Capture the cell that displays the provided text and extract its [X, Y] central coordinate. 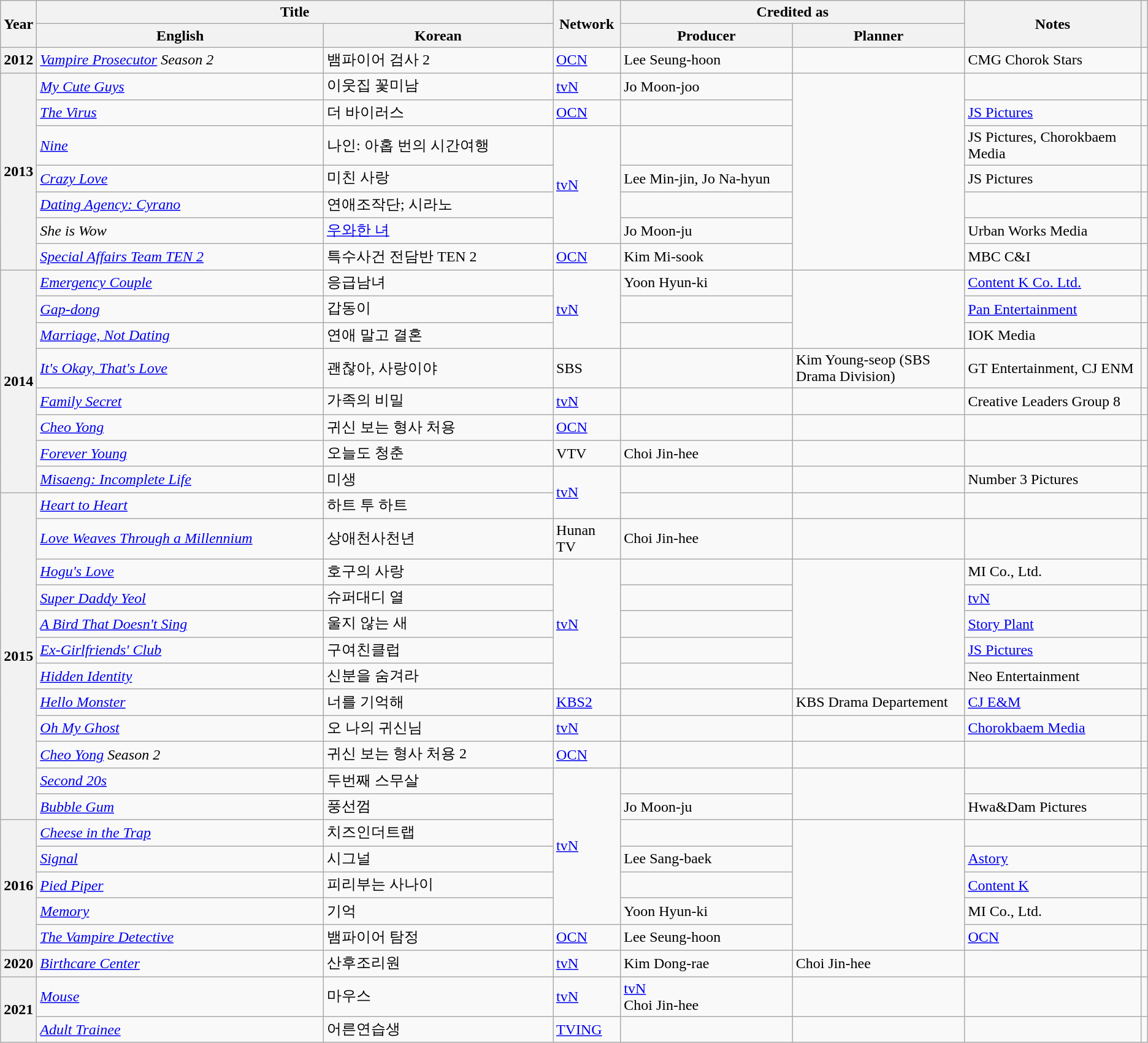
Year [18, 24]
Heart to Heart [180, 506]
English [180, 36]
미생 [438, 480]
오 나의 귀신님 [438, 729]
귀신 보는 형사 처용 [438, 427]
Love Weaves Through a Millennium [180, 539]
Cheo Yong [180, 427]
Gap-dong [180, 309]
Kim Dong-rae [706, 963]
Hogu's Love [180, 572]
Super Daddy Yeol [180, 598]
너를 기억해 [438, 702]
SBS [587, 368]
치즈인더트랩 [438, 833]
신분을 숨겨라 [438, 676]
마우스 [438, 996]
Creative Leaders Group 8 [1052, 401]
It's Okay, That's Love [180, 368]
Crazy Love [180, 179]
Chorokbaem Media [1052, 729]
Second 20s [180, 780]
Lee Sang-baek [706, 859]
특수사건 전담반 TEN 2 [438, 256]
Title [295, 12]
기억 [438, 912]
Credited as [792, 12]
2016 [18, 885]
Astory [1052, 859]
Nine [180, 146]
Marriage, Not Dating [180, 335]
The Virus [180, 113]
JS Pictures, Chorokbaem Media [1052, 146]
Bubble Gum [180, 807]
더 바이러스 [438, 113]
Adult Trainee [180, 1030]
괜찮아, 사랑이야 [438, 368]
오늘도 청춘 [438, 454]
연애조작단; 시라노 [438, 205]
Number 3 Pictures [1052, 480]
KBS Drama Departement [878, 702]
Pied Piper [180, 885]
Hwa&Dam Pictures [1052, 807]
Kim Young-seop (SBS Drama Division) [878, 368]
Korean [438, 36]
응급남녀 [438, 283]
연애 말고 결혼 [438, 335]
귀신 보는 형사 처용 2 [438, 755]
갑동이 [438, 309]
Story Plant [1052, 625]
Memory [180, 912]
Hello Monster [180, 702]
CJ E&M [1052, 702]
Family Secret [180, 401]
울지 않는 새 [438, 625]
Forever Young [180, 454]
Birthcare Center [180, 963]
호구의 사랑 [438, 572]
Content K Co. Ltd. [1052, 283]
하트 투 하트 [438, 506]
Jo Moon-joo [706, 86]
Notes [1052, 24]
Network [587, 24]
IOK Media [1052, 335]
My Cute Guys [180, 86]
피리부는 사나이 [438, 885]
Hidden Identity [180, 676]
MBC C&I [1052, 256]
뱀파이어 탐정 [438, 937]
Oh My Ghost [180, 729]
tvNChoi Jin-hee [706, 996]
KBS2 [587, 702]
2020 [18, 963]
풍선껌 [438, 807]
미친 사랑 [438, 179]
Special Affairs Team TEN 2 [180, 256]
TVING [587, 1030]
2015 [18, 656]
Hunan TV [587, 539]
이웃집 꽃미남 [438, 86]
나인: 아홉 번의 시간여행 [438, 146]
2021 [18, 1010]
She is Wow [180, 231]
가족의 비밀 [438, 401]
Mouse [180, 996]
Misaeng: Incomplete Life [180, 480]
CMG Chorok Stars [1052, 60]
Pan Entertainment [1052, 309]
뱀파이어 검사 2 [438, 60]
Cheese in the Trap [180, 833]
Cheo Yong Season 2 [180, 755]
Signal [180, 859]
Content K [1052, 885]
Dating Agency: Cyrano [180, 205]
2013 [18, 171]
어른연습생 [438, 1030]
두번째 스무살 [438, 780]
우와한 녀 [438, 231]
상애천사천년 [438, 539]
산후조리원 [438, 963]
A Bird That Doesn't Sing [180, 625]
Producer [706, 36]
GT Entertainment, CJ ENM [1052, 368]
The Vampire Detective [180, 937]
Kim Mi-sook [706, 256]
Neo Entertainment [1052, 676]
Planner [878, 36]
Ex-Girlfriends' Club [180, 650]
2012 [18, 60]
Emergency Couple [180, 283]
구여친클럽 [438, 650]
Vampire Prosecutor Season 2 [180, 60]
VTV [587, 454]
2014 [18, 382]
시그널 [438, 859]
Urban Works Media [1052, 231]
슈퍼대디 열 [438, 598]
Lee Min-jin, Jo Na-hyun [706, 179]
